Return (X, Y) of the center of cell containing provided text 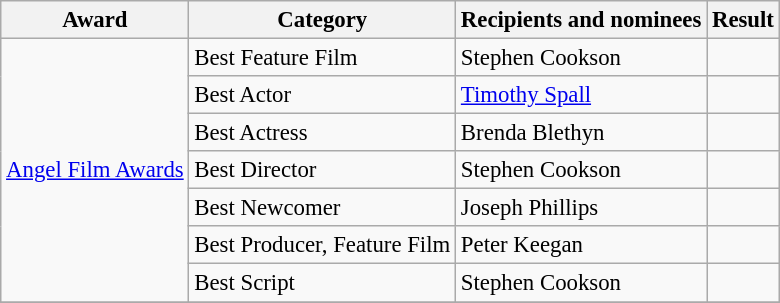
Angel Film Awards (95, 170)
Peter Keegan (582, 245)
Category (322, 20)
Result (744, 20)
Recipients and nominees (582, 20)
Best Feature Film (322, 58)
Best Script (322, 283)
Joseph Phillips (582, 208)
Timothy Spall (582, 95)
Best Newcomer (322, 208)
Best Actress (322, 133)
Brenda Blethyn (582, 133)
Best Director (322, 170)
Best Producer, Feature Film (322, 245)
Award (95, 20)
Best Actor (322, 95)
